Search for the cell housing the specified text and yield its (X, Y) center coordinate. 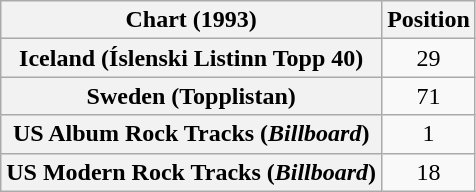
29 (429, 58)
1 (429, 134)
71 (429, 96)
Sweden (Topplistan) (192, 96)
US Album Rock Tracks (Billboard) (192, 134)
Chart (1993) (192, 20)
Position (429, 20)
Iceland (Íslenski Listinn Topp 40) (192, 58)
18 (429, 172)
US Modern Rock Tracks (Billboard) (192, 172)
